Capture the cell that displays the provided text and extract its [x, y] central coordinate. 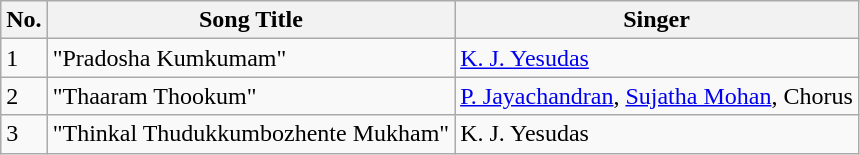
Singer [657, 20]
"Thinkal Thudukkumbozhente Mukham" [250, 134]
"Pradosha Kumkumam" [250, 58]
P. Jayachandran, Sujatha Mohan, Chorus [657, 96]
Song Title [250, 20]
1 [24, 58]
"Thaaram Thookum" [250, 96]
No. [24, 20]
2 [24, 96]
3 [24, 134]
